Search for the cell housing the specified text and yield its (X, Y) center coordinate. 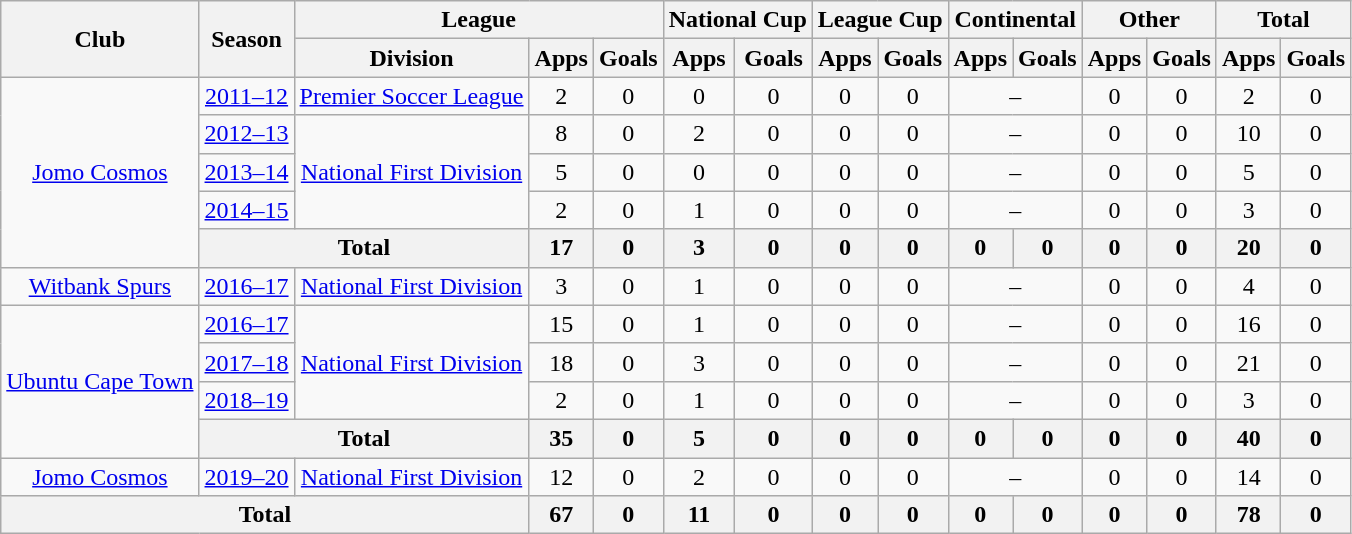
Premier Soccer League (412, 96)
15 (561, 324)
2013–14 (246, 172)
Club (100, 39)
2019–20 (246, 477)
10 (1248, 134)
14 (1248, 477)
Witbank Spurs (100, 286)
2012–13 (246, 134)
40 (1248, 438)
League (478, 20)
16 (1248, 324)
Continental (1015, 20)
12 (561, 477)
35 (561, 438)
78 (1248, 515)
2014–15 (246, 210)
2017–18 (246, 362)
4 (1248, 286)
National Cup (738, 20)
2018–19 (246, 400)
League Cup (880, 20)
8 (561, 134)
67 (561, 515)
Other (1149, 20)
Ubuntu Cape Town (100, 381)
21 (1248, 362)
20 (1248, 248)
2011–12 (246, 96)
18 (561, 362)
11 (699, 515)
Division (412, 58)
Season (246, 39)
17 (561, 248)
